Return [X, Y] of the center of cell containing provided text 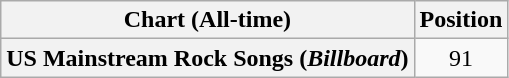
Chart (All-time) [208, 20]
91 [461, 58]
Position [461, 20]
US Mainstream Rock Songs (Billboard) [208, 58]
